Identify which cell holds the provided text, then report its [X, Y] central coordinate. 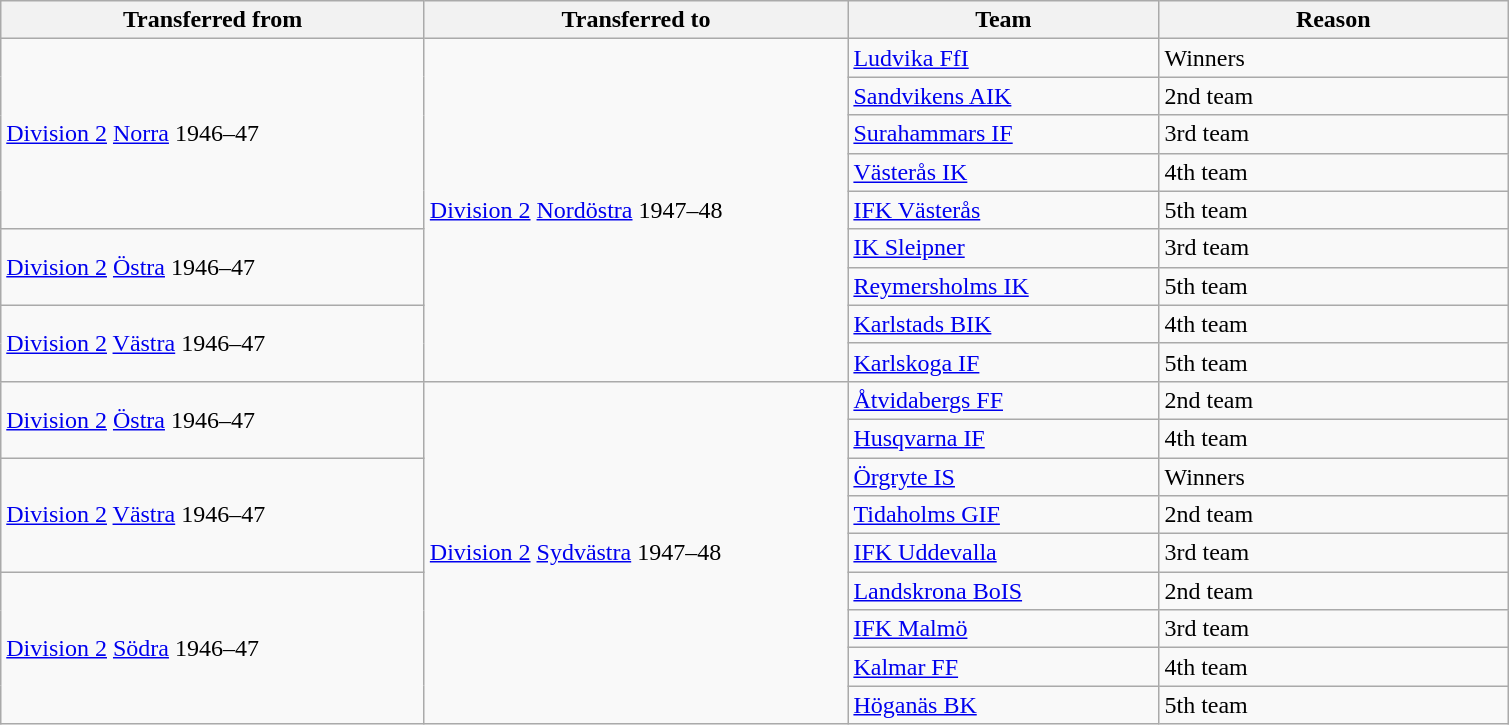
Division 2 Norra 1946–47 [213, 134]
Ludvika FfI [1004, 58]
Reymersholms IK [1004, 286]
Transferred to [636, 20]
Landskrona BoIS [1004, 591]
IFK Malmö [1004, 629]
IFK Västerås [1004, 210]
Höganäs BK [1004, 705]
Husqvarna IF [1004, 438]
Västerås IK [1004, 172]
Tidaholms GIF [1004, 515]
Division 2 Södra 1946–47 [213, 648]
Surahammars IF [1004, 134]
Division 2 Sydvästra 1947–48 [636, 552]
Transferred from [213, 20]
Division 2 Nordöstra 1947–48 [636, 210]
Karlstads BIK [1004, 324]
Team [1004, 20]
IFK Uddevalla [1004, 553]
Örgryte IS [1004, 477]
Karlskoga IF [1004, 362]
Kalmar FF [1004, 667]
IK Sleipner [1004, 248]
Sandvikens AIK [1004, 96]
Åtvidabergs FF [1004, 400]
Reason [1334, 20]
